Identify which cell holds the provided text, then report its [x, y] central coordinate. 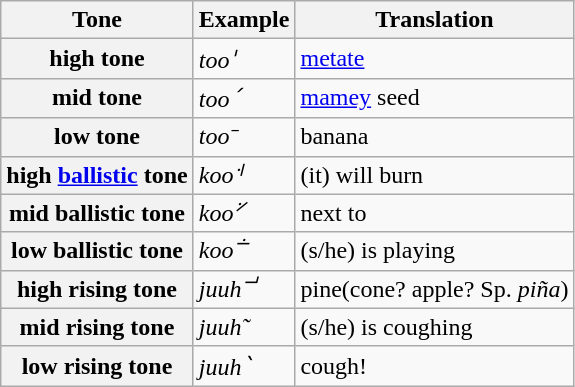
cough! [434, 366]
high ballistic tone [97, 175]
next to [434, 213]
juuhꜚ [244, 289]
banana [434, 137]
Example [244, 20]
high rising tone [97, 289]
kooꜗ [244, 175]
Tone [97, 20]
pine(cone? apple? Sp. piña) [434, 289]
Translation [434, 20]
low tone [97, 137]
mid tone [97, 98]
juuhˋ [244, 366]
high tone [97, 59]
tooˊ [244, 98]
(it) will burn [434, 175]
juuh˜ [244, 327]
(s/he) is coughing [434, 327]
mamey seed [434, 98]
mid ballistic tone [97, 213]
tooˉ [244, 137]
(s/he) is playing [434, 251]
low ballistic tone [97, 251]
kooꜙ [244, 251]
mid rising tone [97, 327]
tooˈ [244, 59]
kooꜘ [244, 213]
low rising tone [97, 366]
metate [434, 59]
